Find where the given text appears and provide that cell's center as (x, y) coordinate. 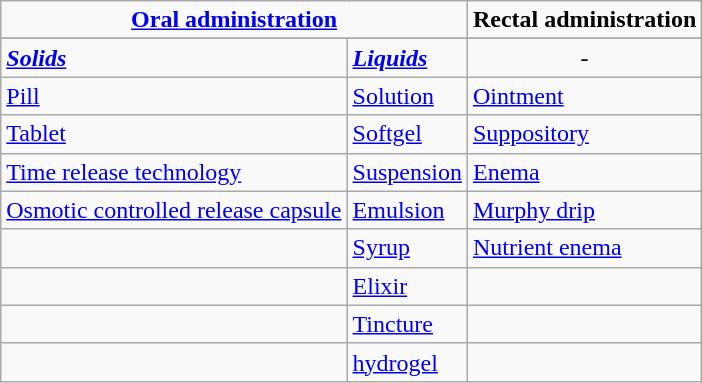
Solids (174, 58)
Pill (174, 96)
Suspension (407, 172)
- (584, 58)
Tablet (174, 134)
Enema (584, 172)
Ointment (584, 96)
Nutrient enema (584, 248)
Solution (407, 96)
Rectal administration (584, 20)
Tincture (407, 324)
Murphy drip (584, 210)
Liquids (407, 58)
hydrogel (407, 362)
Time release technology (174, 172)
Syrup (407, 248)
Elixir (407, 286)
Oral administration (234, 20)
Softgel (407, 134)
Emulsion (407, 210)
Suppository (584, 134)
Osmotic controlled release capsule (174, 210)
